Output the (x, y) coordinate of the center of the cell containing the given text.  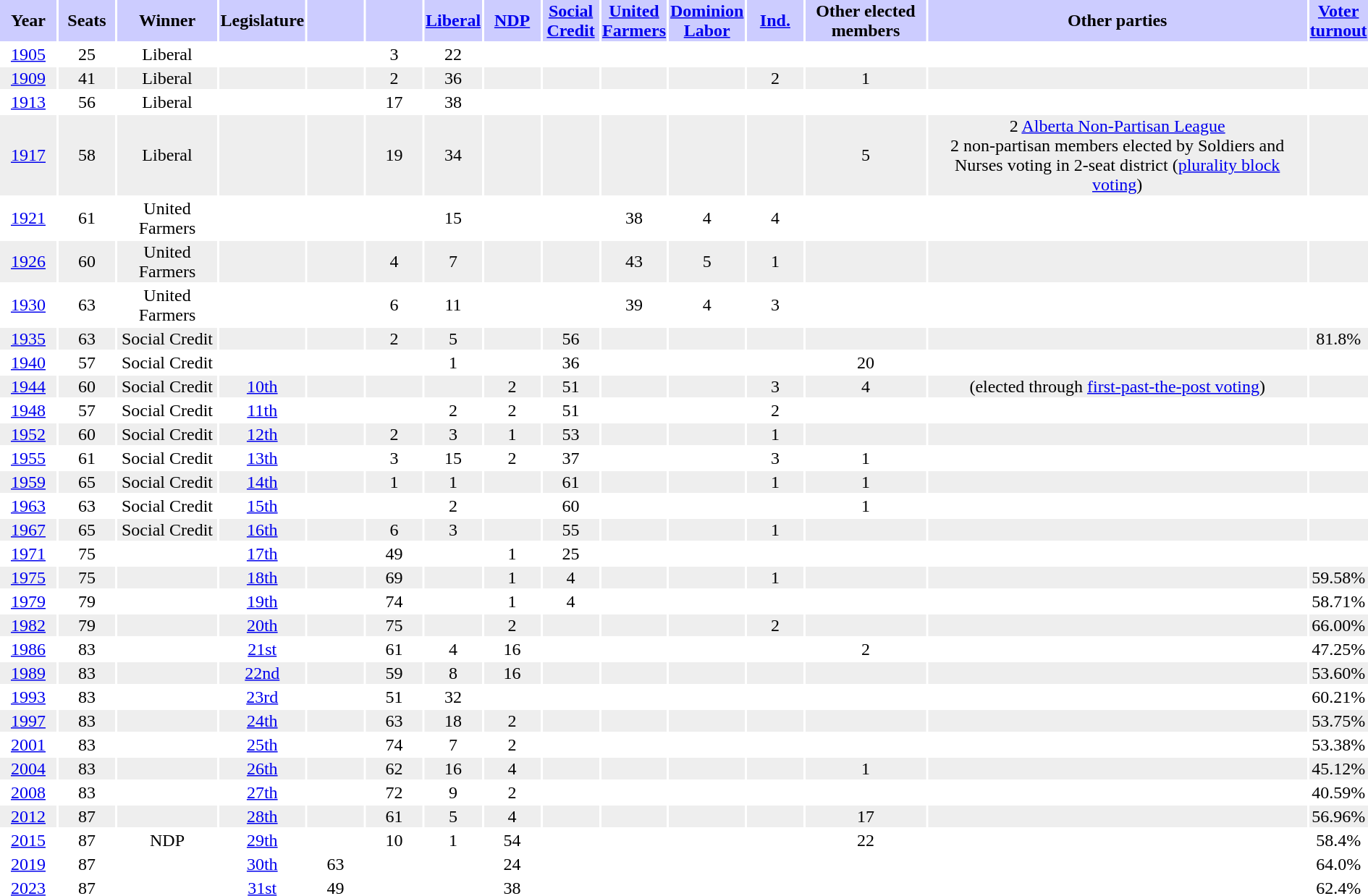
28th (262, 816)
24th (262, 721)
64.0% (1338, 864)
23rd (262, 697)
Legislature (262, 20)
21st (262, 649)
Ind. (775, 20)
1952 (28, 434)
1963 (28, 506)
Year (28, 20)
49 (394, 554)
66.00% (1338, 625)
2012 (28, 816)
41 (87, 78)
1993 (28, 697)
2019 (28, 864)
20 (866, 363)
29th (262, 840)
17th (262, 554)
62 (394, 769)
11 (453, 305)
58.71% (1338, 601)
55 (571, 530)
1959 (28, 482)
40.59% (1338, 793)
53 (571, 434)
1982 (28, 625)
56.96% (1338, 816)
Other parties (1118, 20)
11th (262, 410)
Other elected members (866, 20)
1971 (28, 554)
1905 (28, 54)
58.4% (1338, 840)
1967 (28, 530)
8 (453, 673)
43 (634, 262)
10 (394, 840)
25th (262, 745)
1917 (28, 155)
10th (262, 386)
1948 (28, 410)
2008 (28, 793)
9 (453, 793)
72 (394, 793)
37 (571, 458)
1913 (28, 102)
24 (512, 864)
2004 (28, 769)
53.75% (1338, 721)
12th (262, 434)
20th (262, 625)
1935 (28, 339)
19 (394, 155)
13th (262, 458)
1955 (28, 458)
69 (394, 578)
1975 (28, 578)
15th (262, 506)
16th (262, 530)
1986 (28, 649)
54 (512, 840)
30th (262, 864)
2 Alberta Non-Partisan League2 non-partisan members elected by Soldiers and Nurses voting in 2-seat district (plurality block voting) (1118, 155)
1940 (28, 363)
53.60% (1338, 673)
1926 (28, 262)
1909 (28, 78)
1930 (28, 305)
59.58% (1338, 578)
2015 (28, 840)
18th (262, 578)
1979 (28, 601)
18 (453, 721)
27th (262, 793)
32 (453, 697)
2001 (28, 745)
60.21% (1338, 697)
1944 (28, 386)
19th (262, 601)
Winner (167, 20)
39 (634, 305)
58 (87, 155)
47.25% (1338, 649)
Voter turnout (1338, 20)
1989 (28, 673)
22nd (262, 673)
53.38% (1338, 745)
Seats (87, 20)
14th (262, 482)
45.12% (1338, 769)
59 (394, 673)
26th (262, 769)
(elected through first-past-the-post voting) (1118, 386)
1997 (28, 721)
34 (453, 155)
Dominion Labor (707, 20)
1921 (28, 219)
81.8% (1338, 339)
